Output the [x, y] coordinate of the center of the cell containing the given text.  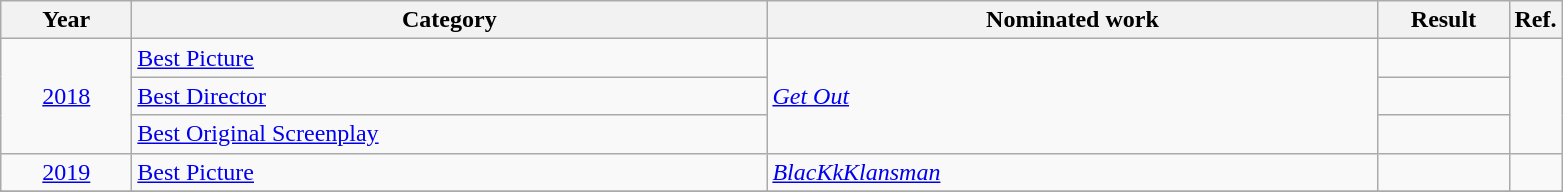
Category [450, 20]
2019 [66, 172]
Ref. [1536, 20]
Year [66, 20]
Get Out [1072, 96]
2018 [66, 96]
Best Original Screenplay [450, 134]
Best Director [450, 96]
Result [1444, 20]
Nominated work [1072, 20]
BlacKkKlansman [1072, 172]
